Search for the cell housing the specified text and yield its [X, Y] center coordinate. 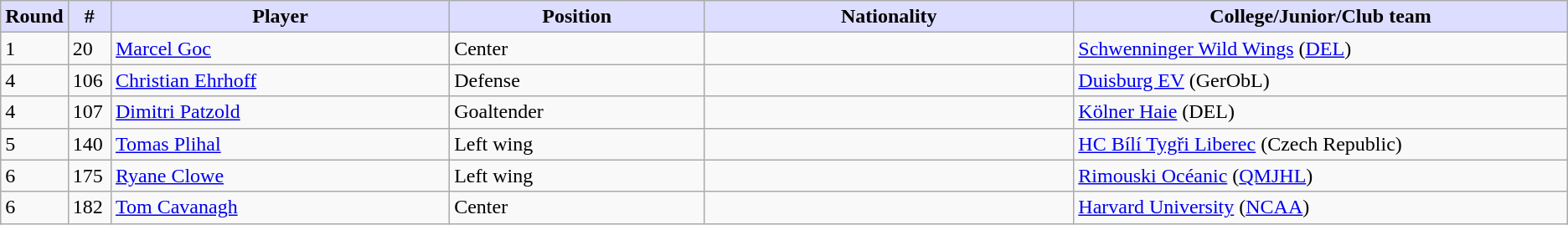
Tom Cavanagh [280, 207]
Duisburg EV (GerObL) [1320, 80]
Player [280, 17]
# [89, 17]
College/Junior/Club team [1320, 17]
Schwenninger Wild Wings (DEL) [1320, 49]
1 [34, 49]
Harvard University (NCAA) [1320, 207]
175 [89, 176]
Nationality [890, 17]
107 [89, 112]
5 [34, 144]
Marcel Goc [280, 49]
Position [577, 17]
Kölner Haie (DEL) [1320, 112]
Goaltender [577, 112]
Tomas Plihal [280, 144]
Dimitri Patzold [280, 112]
106 [89, 80]
Round [34, 17]
Ryane Clowe [280, 176]
140 [89, 144]
HC Bílí Tygři Liberec (Czech Republic) [1320, 144]
Defense [577, 80]
182 [89, 207]
Christian Ehrhoff [280, 80]
20 [89, 49]
Rimouski Océanic (QMJHL) [1320, 176]
